Extract the [x, y] coordinate from the center of the cell holding the provided text.  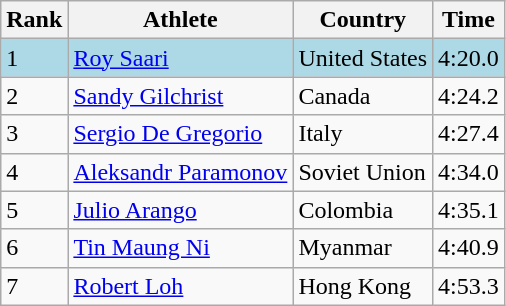
Time [469, 20]
Aleksandr Paramonov [180, 172]
2 [34, 96]
4:27.4 [469, 134]
4 [34, 172]
Myanmar [363, 248]
Sergio De Gregorio [180, 134]
4:35.1 [469, 210]
4:34.0 [469, 172]
Athlete [180, 20]
4:40.9 [469, 248]
5 [34, 210]
Colombia [363, 210]
Canada [363, 96]
1 [34, 58]
7 [34, 286]
United States [363, 58]
Hong Kong [363, 286]
Country [363, 20]
Robert Loh [180, 286]
Tin Maung Ni [180, 248]
Sandy Gilchrist [180, 96]
4:53.3 [469, 286]
4:20.0 [469, 58]
Rank [34, 20]
Roy Saari [180, 58]
6 [34, 248]
4:24.2 [469, 96]
Soviet Union [363, 172]
3 [34, 134]
Julio Arango [180, 210]
Italy [363, 134]
